Pinpoint the cell where the given text exists, returning its (X, Y) midpoint coordinate. 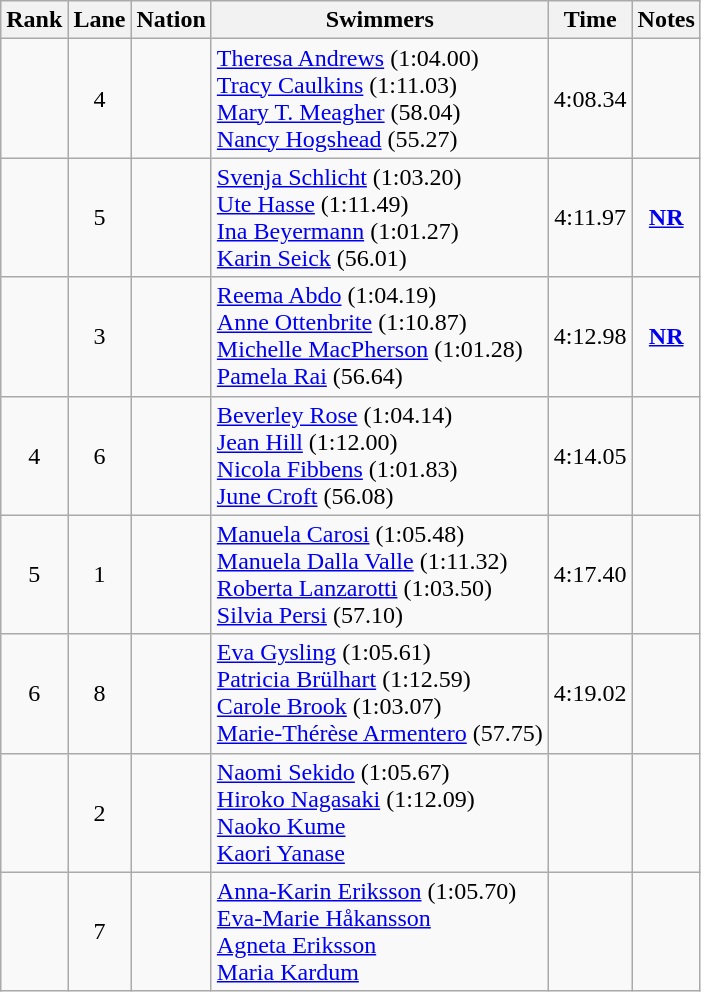
Reema Abdo (1:04.19)Anne Ottenbrite (1:10.87)Michelle MacPherson (1:01.28)Pamela Rai (56.64) (380, 336)
Notes (666, 20)
Theresa Andrews (1:04.00)Tracy Caulkins (1:11.03)Mary T. Meagher (58.04)Nancy Hogshead (55.27) (380, 98)
4:19.02 (590, 694)
4:17.40 (590, 574)
Naomi Sekido (1:05.67)Hiroko Nagasaki (1:12.09)Naoko KumeKaori Yanase (380, 812)
4:11.97 (590, 218)
4:08.34 (590, 98)
4:12.98 (590, 336)
Eva Gysling (1:05.61)Patricia Brülhart (1:12.59)Carole Brook (1:03.07)Marie-Thérèse Armentero (57.75) (380, 694)
Beverley Rose (1:04.14)Jean Hill (1:12.00)Nicola Fibbens (1:01.83)June Croft (56.08) (380, 456)
7 (100, 932)
8 (100, 694)
Nation (171, 20)
Swimmers (380, 20)
4:14.05 (590, 456)
Anna-Karin Eriksson (1:05.70)Eva-Marie HåkanssonAgneta ErikssonMaria Kardum (380, 932)
Rank (34, 20)
Svenja Schlicht (1:03.20)Ute Hasse (1:11.49)Ina Beyermann (1:01.27)Karin Seick (56.01) (380, 218)
Lane (100, 20)
1 (100, 574)
Manuela Carosi (1:05.48)Manuela Dalla Valle (1:11.32)Roberta Lanzarotti (1:03.50)Silvia Persi (57.10) (380, 574)
Time (590, 20)
3 (100, 336)
2 (100, 812)
